Capture the cell that displays the provided text and extract its [x, y] central coordinate. 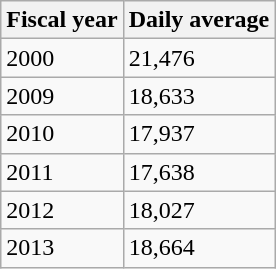
Fiscal year [62, 20]
18,633 [199, 96]
2009 [62, 96]
18,664 [199, 248]
2011 [62, 172]
17,937 [199, 134]
Daily average [199, 20]
2013 [62, 248]
2012 [62, 210]
2010 [62, 134]
21,476 [199, 58]
17,638 [199, 172]
2000 [62, 58]
18,027 [199, 210]
